Capture the cell that displays the provided text and extract its (x, y) central coordinate. 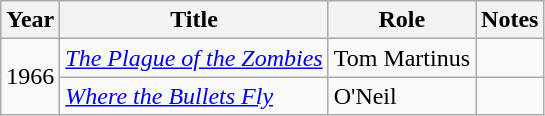
Title (194, 20)
Where the Bullets Fly (194, 96)
1966 (30, 77)
Year (30, 20)
O'Neil (402, 96)
The Plague of the Zombies (194, 58)
Role (402, 20)
Notes (510, 20)
Tom Martinus (402, 58)
